Detect which cell encompasses the target text, then output its (X, Y) center coordinate. 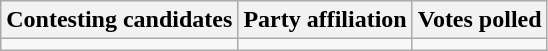
Votes polled (480, 20)
Party affiliation (325, 20)
Contesting candidates (120, 20)
